Locate the cell with the specified text and output its (X, Y) center coordinate. 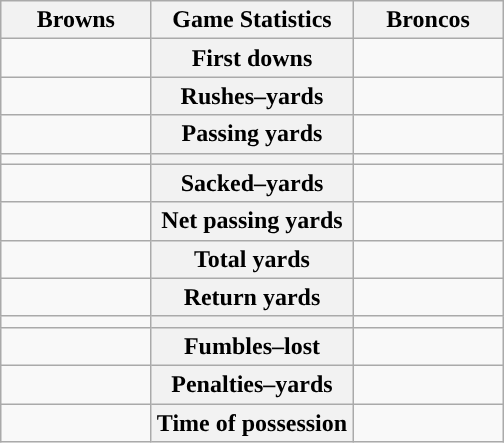
Fumbles–lost (252, 346)
Broncos (428, 20)
Passing yards (252, 134)
First downs (252, 58)
Time of possession (252, 423)
Total yards (252, 259)
Game Statistics (252, 20)
Net passing yards (252, 221)
Sacked–yards (252, 183)
Penalties–yards (252, 384)
Return yards (252, 297)
Rushes–yards (252, 96)
Browns (76, 20)
